Capture the cell that displays the provided text and extract its [x, y] central coordinate. 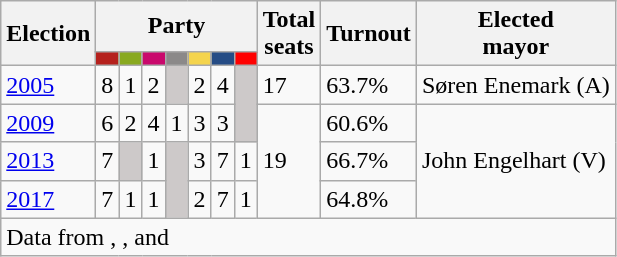
2017 [48, 199]
Totalseats [289, 34]
64.8% [369, 199]
Turnout [369, 34]
60.6% [369, 123]
6 [108, 123]
66.7% [369, 161]
Søren Enemark (A) [516, 85]
2005 [48, 85]
17 [289, 85]
8 [108, 85]
Election [48, 34]
Party [176, 26]
2013 [48, 161]
John Engelhart (V) [516, 161]
Electedmayor [516, 34]
2009 [48, 123]
63.7% [369, 85]
19 [289, 161]
Data from , , and [308, 237]
